Find where the given text appears and provide that cell's center as [x, y] coordinate. 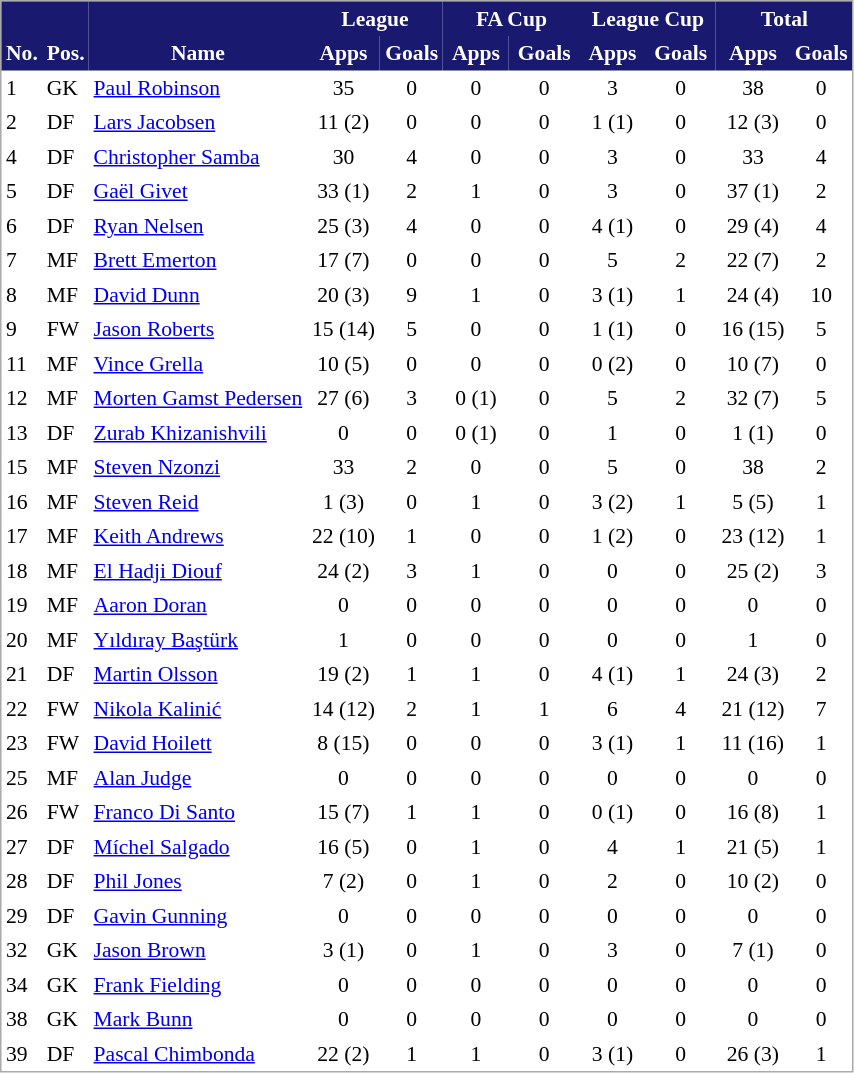
Lars Jacobsen [198, 122]
37 (1) [752, 191]
14 (12) [344, 709]
23 [22, 743]
17 (7) [344, 260]
Total [784, 19]
League Cup [648, 19]
22 (2) [344, 1053]
20 (3) [344, 295]
Phil Jones [198, 881]
Martin Olsson [198, 674]
12 (3) [752, 122]
3 (2) [612, 501]
39 [22, 1053]
Nikola Kalinić [198, 709]
22 (7) [752, 260]
League [375, 19]
19 (2) [344, 674]
Pascal Chimbonda [198, 1053]
23 (12) [752, 536]
15 (14) [344, 329]
21 [22, 674]
16 (5) [344, 847]
11 (2) [344, 122]
20 [22, 639]
32 (7) [752, 398]
16 (8) [752, 812]
Yıldıray Baştürk [198, 639]
Franco Di Santo [198, 812]
10 (7) [752, 363]
Zurab Khizanishvili [198, 433]
27 (6) [344, 398]
10 [822, 295]
1 (2) [612, 536]
18 [22, 571]
15 (7) [344, 812]
10 (5) [344, 363]
28 [22, 881]
22 [22, 709]
34 [22, 985]
Gaël Givet [198, 191]
12 [22, 398]
26 (3) [752, 1053]
30 [344, 157]
15 [22, 467]
35 [344, 87]
Steven Reid [198, 501]
25 (2) [752, 571]
25 (3) [344, 225]
Gavin Gunning [198, 915]
Paul Robinson [198, 87]
Jason Roberts [198, 329]
7 (2) [344, 881]
Christopher Samba [198, 157]
Jason Brown [198, 950]
21 (12) [752, 709]
24 (2) [344, 571]
32 [22, 950]
Frank Fielding [198, 985]
24 (3) [752, 674]
16 (15) [752, 329]
David Dunn [198, 295]
Alan Judge [198, 777]
22 (10) [344, 536]
19 [22, 605]
24 (4) [752, 295]
29 [22, 915]
Pos. [66, 36]
Ryan Nelsen [198, 225]
1 (3) [344, 501]
Steven Nzonzi [198, 467]
Name [198, 36]
10 (2) [752, 881]
33 (1) [344, 191]
David Hoilett [198, 743]
5 (5) [752, 501]
26 [22, 812]
Keith Andrews [198, 536]
Mark Bunn [198, 1019]
17 [22, 536]
11 [22, 363]
No. [22, 36]
Brett Emerton [198, 260]
7 (1) [752, 950]
Morten Gamst Pedersen [198, 398]
8 [22, 295]
13 [22, 433]
Aaron Doran [198, 605]
El Hadji Diouf [198, 571]
16 [22, 501]
Vince Grella [198, 363]
FA Cup [511, 19]
29 (4) [752, 225]
11 (16) [752, 743]
8 (15) [344, 743]
Míchel Salgado [198, 847]
0 (2) [612, 363]
27 [22, 847]
25 [22, 777]
21 (5) [752, 847]
